For the text-containing cell, return its midpoint in (x, y) coordinate format. 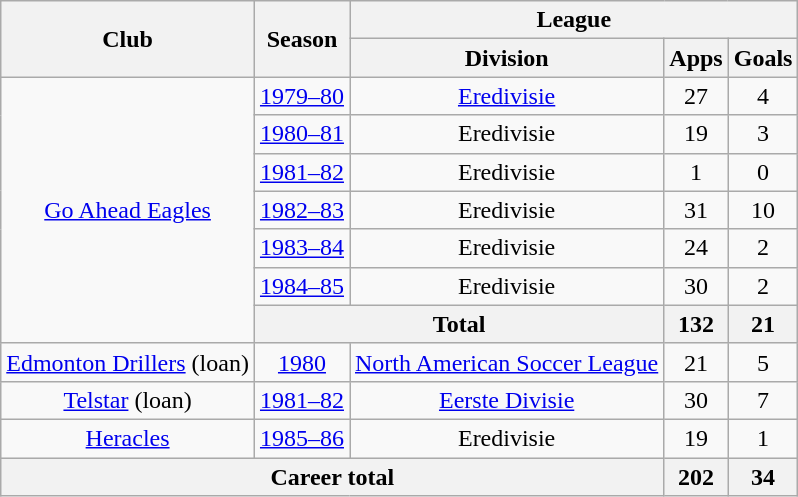
League (574, 20)
34 (763, 477)
1979–80 (302, 96)
Division (507, 58)
132 (696, 324)
1983–84 (302, 248)
Club (128, 39)
Total (458, 324)
Eerste Divisie (507, 400)
4 (763, 96)
Goals (763, 58)
Telstar (loan) (128, 400)
5 (763, 362)
1984–85 (302, 286)
0 (763, 172)
Season (302, 39)
Apps (696, 58)
7 (763, 400)
31 (696, 210)
1985–86 (302, 438)
3 (763, 134)
1980 (302, 362)
Edmonton Drillers (loan) (128, 362)
Heracles (128, 438)
1980–81 (302, 134)
10 (763, 210)
1982–83 (302, 210)
27 (696, 96)
202 (696, 477)
24 (696, 248)
Career total (332, 477)
North American Soccer League (507, 362)
Go Ahead Eagles (128, 210)
